Extract the (X, Y) coordinate from the center of the cell holding the provided text.  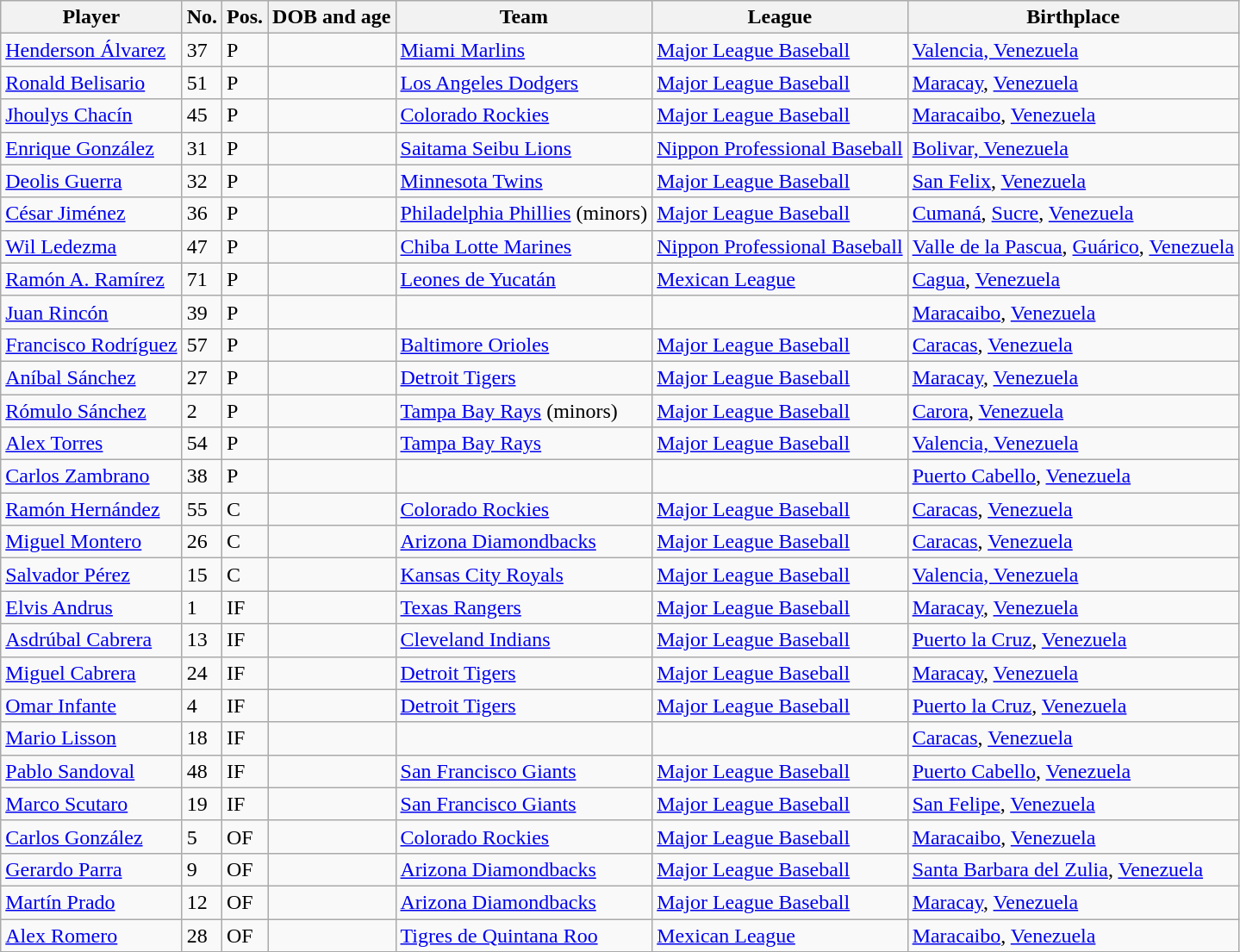
2 (202, 411)
45 (202, 115)
Los Angeles Dodgers (524, 83)
Valle de la Pascua, Guárico, Venezuela (1073, 246)
Enrique González (91, 148)
54 (202, 444)
Wil Ledezma (91, 246)
Ronald Belisario (91, 83)
Saitama Seibu Lions (524, 148)
5 (202, 837)
39 (202, 312)
4 (202, 706)
Texas Rangers (524, 607)
36 (202, 214)
38 (202, 476)
Cumaná, Sucre, Venezuela (1073, 214)
DOB and age (332, 17)
Elvis Andrus (91, 607)
Ramón Hernández (91, 509)
32 (202, 181)
Bolivar, Venezuela (1073, 148)
51 (202, 83)
37 (202, 50)
Miguel Cabrera (91, 673)
Mario Lisson (91, 738)
12 (202, 902)
Philadelphia Phillies (minors) (524, 214)
Santa Barbara del Zulia, Venezuela (1073, 869)
César Jiménez (91, 214)
47 (202, 246)
Jhoulys Chacín (91, 115)
9 (202, 869)
Alex Romero (91, 935)
Carora, Venezuela (1073, 411)
Francisco Rodríguez (91, 345)
Rómulo Sánchez (91, 411)
Pos. (245, 17)
Tigres de Quintana Roo (524, 935)
Cagua, Venezuela (1073, 279)
San Felix, Venezuela (1073, 181)
Birthplace (1073, 17)
Ramón A. Ramírez (91, 279)
Martín Prado (91, 902)
Carlos Zambrano (91, 476)
Miami Marlins (524, 50)
Salvador Pérez (91, 575)
Chiba Lotte Marines (524, 246)
Deolis Guerra (91, 181)
15 (202, 575)
Player (91, 17)
71 (202, 279)
Henderson Álvarez (91, 50)
Tampa Bay Rays (minors) (524, 411)
Asdrúbal Cabrera (91, 640)
Cleveland Indians (524, 640)
19 (202, 804)
Gerardo Parra (91, 869)
48 (202, 771)
Omar Infante (91, 706)
Alex Torres (91, 444)
18 (202, 738)
Leones de Yucatán (524, 279)
San Felipe, Venezuela (1073, 804)
27 (202, 377)
55 (202, 509)
Juan Rincón (91, 312)
Team (524, 17)
1 (202, 607)
Carlos González (91, 837)
No. (202, 17)
League (780, 17)
Kansas City Royals (524, 575)
28 (202, 935)
Miguel Montero (91, 542)
13 (202, 640)
Pablo Sandoval (91, 771)
24 (202, 673)
26 (202, 542)
Minnesota Twins (524, 181)
Baltimore Orioles (524, 345)
Aníbal Sánchez (91, 377)
31 (202, 148)
Tampa Bay Rays (524, 444)
Marco Scutaro (91, 804)
57 (202, 345)
